Extract the (x, y) coordinate from the center of the cell holding the provided text.  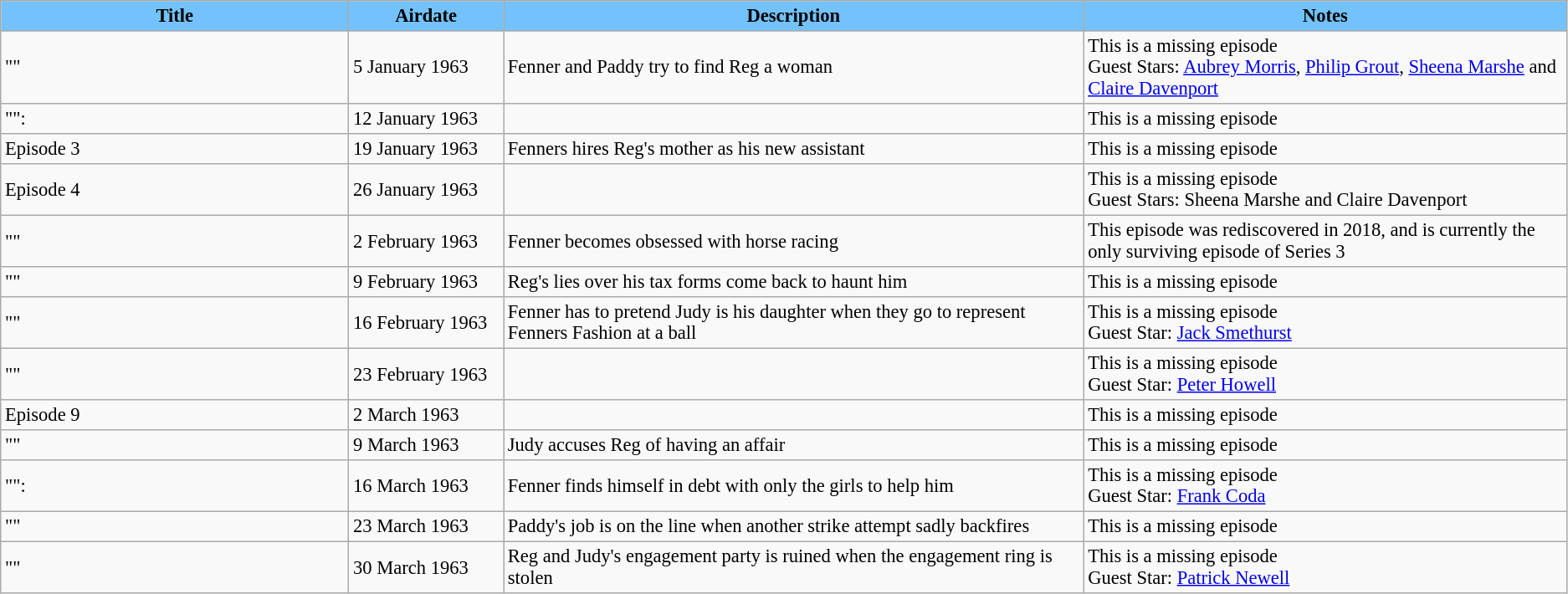
Episode 3 (175, 149)
Reg's lies over his tax forms come back to haunt him (793, 282)
This is a missing episodeGuest Star: Jack Smethurst (1325, 323)
9 February 1963 (427, 282)
Episode 4 (175, 190)
2 February 1963 (427, 241)
16 February 1963 (427, 323)
30 March 1963 (427, 567)
Description (793, 16)
Reg and Judy's engagement party is ruined when the engagement ring is stolen (793, 567)
Airdate (427, 16)
Paddy's job is on the line when another strike attempt sadly backfires (793, 526)
19 January 1963 (427, 149)
Title (175, 16)
Fenners hires Reg's mother as his new assistant (793, 149)
26 January 1963 (427, 190)
9 March 1963 (427, 445)
This is a missing episodeGuest Star: Frank Coda (1325, 486)
5 January 1963 (427, 67)
2 March 1963 (427, 415)
23 March 1963 (427, 526)
Fenner finds himself in debt with only the girls to help him (793, 486)
Fenner and Paddy try to find Reg a woman (793, 67)
12 January 1963 (427, 119)
Notes (1325, 16)
Episode 9 (175, 415)
This is a missing episodeGuest Stars: Aubrey Morris, Philip Grout, Sheena Marshe and Claire Davenport (1325, 67)
16 March 1963 (427, 486)
Fenner becomes obsessed with horse racing (793, 241)
This episode was rediscovered in 2018, and is currently the only surviving episode of Series 3 (1325, 241)
23 February 1963 (427, 374)
Fenner has to pretend Judy is his daughter when they go to represent Fenners Fashion at a ball (793, 323)
This is a missing episodeGuest Star: Patrick Newell (1325, 567)
This is a missing episodeGuest Star: Peter Howell (1325, 374)
Judy accuses Reg of having an affair (793, 445)
This is a missing episodeGuest Stars: Sheena Marshe and Claire Davenport (1325, 190)
